Return (x, y) of the center of cell containing provided text 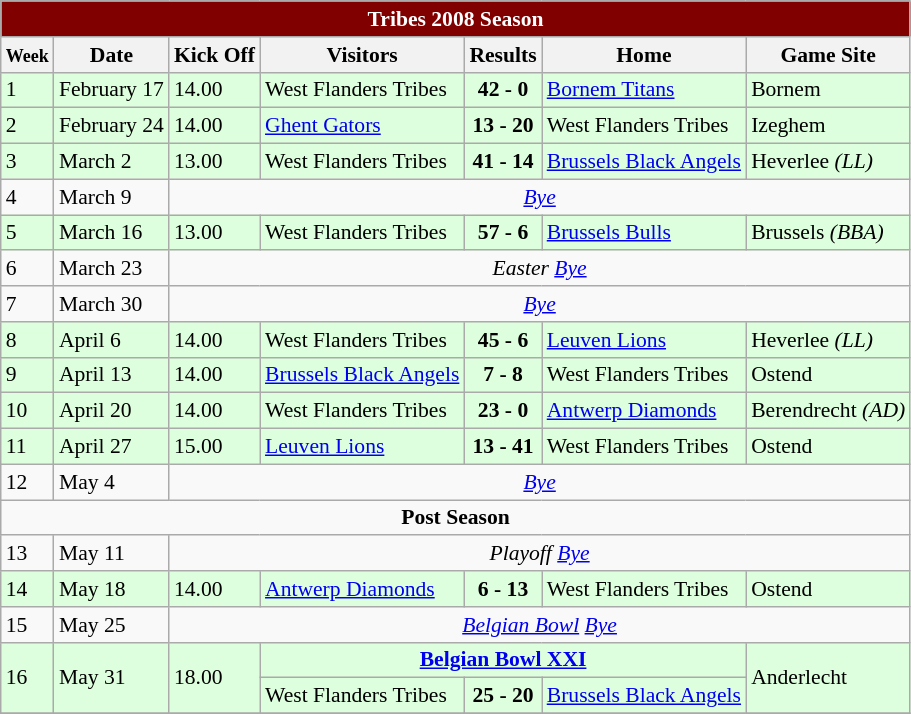
Brussels (BBA) (828, 233)
May 11 (112, 554)
Results (502, 55)
Ghent Gators (362, 126)
9 (28, 375)
April 13 (112, 375)
6 (28, 269)
Home (644, 55)
March 9 (112, 197)
1 (28, 90)
57 - 6 (502, 233)
5 (28, 233)
Post Season (456, 518)
Game Site (828, 55)
25 - 20 (502, 696)
April 27 (112, 447)
April 20 (112, 411)
March 30 (112, 304)
45 - 6 (502, 340)
Belgian Bowl Bye (540, 625)
23 - 0 (502, 411)
Tribes 2008 Season (456, 19)
May 25 (112, 625)
6 - 13 (502, 589)
March 16 (112, 233)
Bornem (828, 90)
7 - 8 (502, 375)
Brussels Bulls (644, 233)
4 (28, 197)
Playoff Bye (540, 554)
15 (28, 625)
May 4 (112, 482)
April 6 (112, 340)
Kick Off (214, 55)
March 2 (112, 162)
February 17 (112, 90)
February 24 (112, 126)
13 - 41 (502, 447)
May 18 (112, 589)
12 (28, 482)
Week (28, 55)
42 - 0 (502, 90)
7 (28, 304)
Anderlecht (828, 678)
Izeghem (828, 126)
14 (28, 589)
2 (28, 126)
11 (28, 447)
3 (28, 162)
18.00 (214, 678)
10 (28, 411)
Belgian Bowl XXI (503, 660)
Bornem Titans (644, 90)
March 23 (112, 269)
Visitors (362, 55)
16 (28, 678)
15.00 (214, 447)
Date (112, 55)
May 31 (112, 678)
13 - 20 (502, 126)
Easter Bye (540, 269)
Berendrecht (AD) (828, 411)
13 (28, 554)
8 (28, 340)
41 - 14 (502, 162)
